Identify which cell holds the provided text, then report its (X, Y) central coordinate. 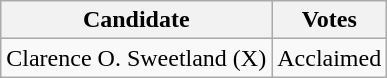
Acclaimed (330, 58)
Candidate (136, 20)
Clarence O. Sweetland (X) (136, 58)
Votes (330, 20)
